Find where the given text appears and provide that cell's center as [x, y] coordinate. 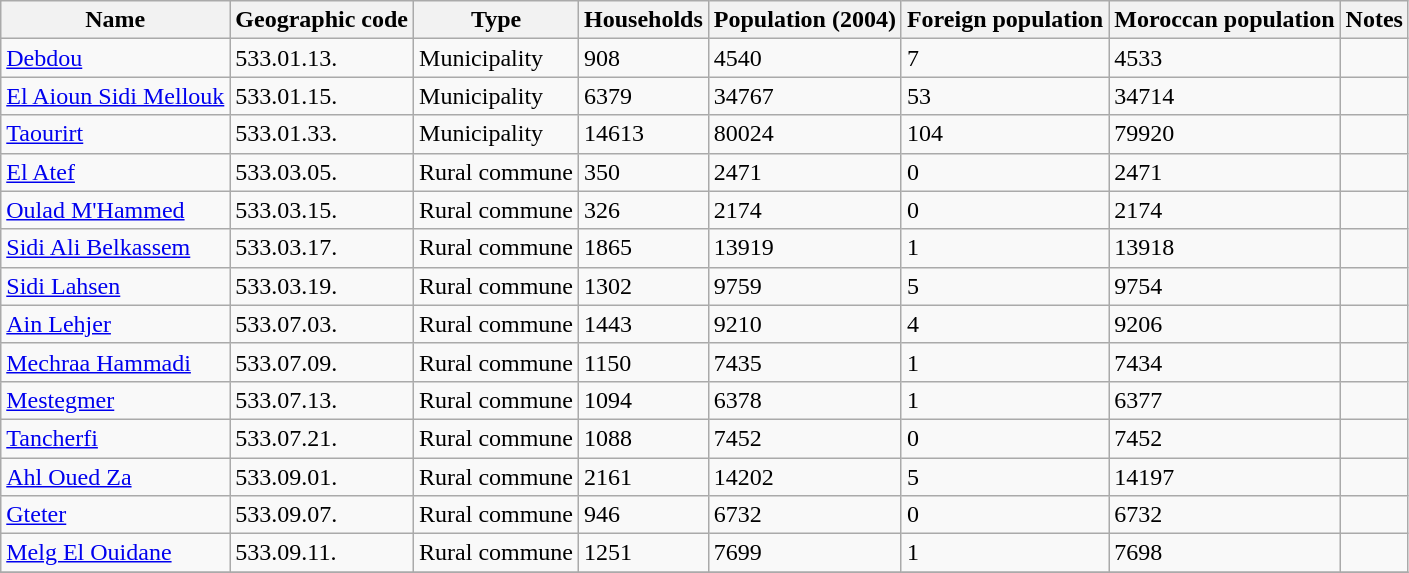
34767 [804, 96]
6379 [644, 96]
Taourirt [116, 134]
Foreign population [1004, 20]
7699 [804, 553]
2161 [644, 477]
1865 [644, 248]
14613 [644, 134]
Gteter [116, 515]
326 [644, 210]
9206 [1224, 324]
7435 [804, 362]
533.01.13. [322, 58]
533.03.15. [322, 210]
Oulad M'Hammed [116, 210]
6378 [804, 400]
7698 [1224, 553]
53 [1004, 96]
34714 [1224, 96]
7434 [1224, 362]
533.03.05. [322, 172]
Type [496, 20]
533.09.11. [322, 553]
4540 [804, 58]
Ain Lehjer [116, 324]
4533 [1224, 58]
Mechraa Hammadi [116, 362]
533.07.13. [322, 400]
14197 [1224, 477]
4 [1004, 324]
350 [644, 172]
533.07.03. [322, 324]
1150 [644, 362]
Melg El Ouidane [116, 553]
Sidi Ali Belkassem [116, 248]
9754 [1224, 286]
14202 [804, 477]
533.07.09. [322, 362]
533.03.19. [322, 286]
13918 [1224, 248]
1088 [644, 438]
1251 [644, 553]
7 [1004, 58]
908 [644, 58]
Geographic code [322, 20]
Mestegmer [116, 400]
Sidi Lahsen [116, 286]
533.01.33. [322, 134]
1094 [644, 400]
1443 [644, 324]
Population (2004) [804, 20]
Debdou [116, 58]
Moroccan population [1224, 20]
Tancherfi [116, 438]
El Aioun Sidi Mellouk [116, 96]
Ahl Oued Za [116, 477]
1302 [644, 286]
104 [1004, 134]
533.09.07. [322, 515]
946 [644, 515]
El Atef [116, 172]
13919 [804, 248]
533.07.21. [322, 438]
Notes [1374, 20]
Name [116, 20]
79920 [1224, 134]
533.09.01. [322, 477]
80024 [804, 134]
6377 [1224, 400]
Households [644, 20]
533.01.15. [322, 96]
9210 [804, 324]
533.03.17. [322, 248]
9759 [804, 286]
